Provide the [X, Y] coordinate of the cell's center where the given text is located.  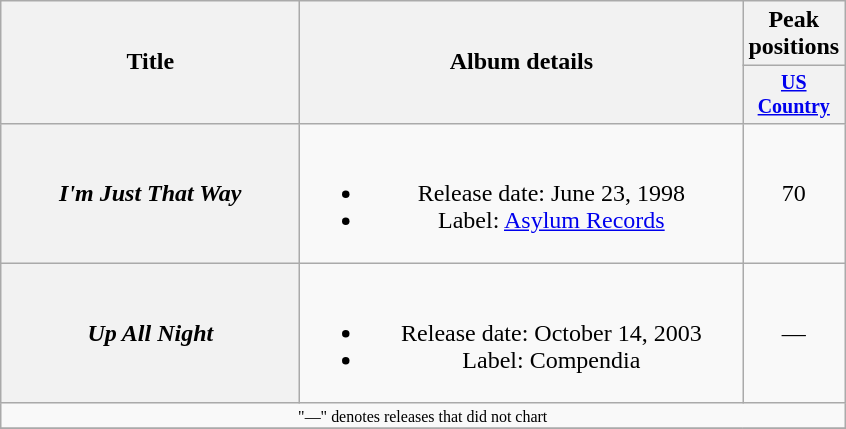
Peak positions [794, 34]
Title [150, 62]
Album details [522, 62]
US Country [794, 94]
"—" denotes releases that did not chart [423, 415]
— [794, 333]
70 [794, 193]
I'm Just That Way [150, 193]
Up All Night [150, 333]
Release date: June 23, 1998Label: Asylum Records [522, 193]
Release date: October 14, 2003Label: Compendia [522, 333]
